Search for the cell housing the specified text and yield its [x, y] center coordinate. 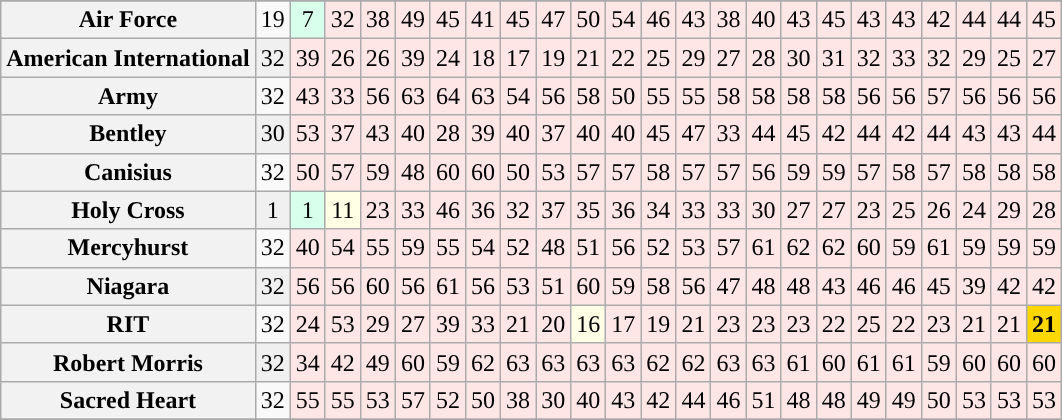
7 [308, 20]
Niagara [128, 286]
18 [482, 58]
Holy Cross [128, 210]
64 [448, 96]
Sacred Heart [128, 400]
Bentley [128, 134]
Canisius [128, 172]
Army [128, 96]
Robert Morris [128, 362]
American International [128, 58]
Mercyhurst [128, 248]
31 [834, 58]
41 [482, 20]
RIT [128, 324]
35 [588, 210]
20 [554, 324]
16 [588, 324]
11 [342, 210]
Air Force [128, 20]
